Scan for the cell matching the given text and deliver its [X, Y] coordinate at center. 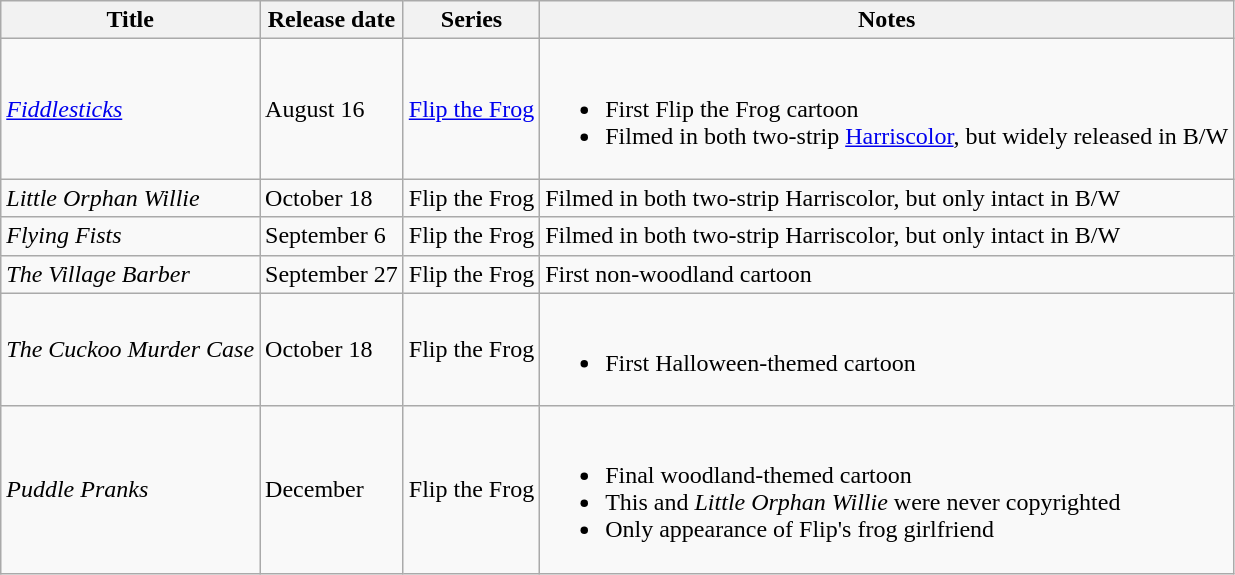
Flying Fists [130, 236]
First non-woodland cartoon [887, 274]
Final woodland-themed cartoonThis and Little Orphan Willie were never copyrightedOnly appearance of Flip's frog girlfriend [887, 490]
Series [471, 20]
Fiddlesticks [130, 109]
First Halloween-themed cartoon [887, 350]
Release date [332, 20]
First Flip the Frog cartoonFilmed in both two-strip Harriscolor, but widely released in B/W [887, 109]
Little Orphan Willie [130, 198]
The Village Barber [130, 274]
September 27 [332, 274]
Notes [887, 20]
September 6 [332, 236]
August 16 [332, 109]
The Cuckoo Murder Case [130, 350]
December [332, 490]
Puddle Pranks [130, 490]
Title [130, 20]
